Capture the cell that displays the provided text and extract its (X, Y) central coordinate. 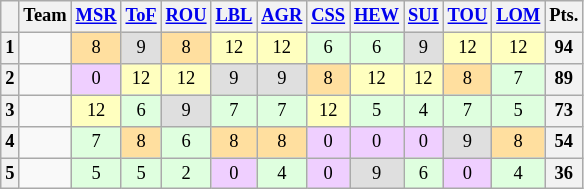
Pts. (564, 16)
89 (564, 80)
94 (564, 48)
73 (564, 110)
LOM (518, 16)
LBL (234, 16)
Team (45, 16)
ToF (141, 16)
MSR (96, 16)
3 (10, 110)
TOU (468, 16)
SUI (424, 16)
54 (564, 142)
36 (564, 174)
AGR (282, 16)
1 (10, 48)
ROU (186, 16)
CSS (328, 16)
HEW (377, 16)
